Capture the cell that displays the provided text and extract its [X, Y] central coordinate. 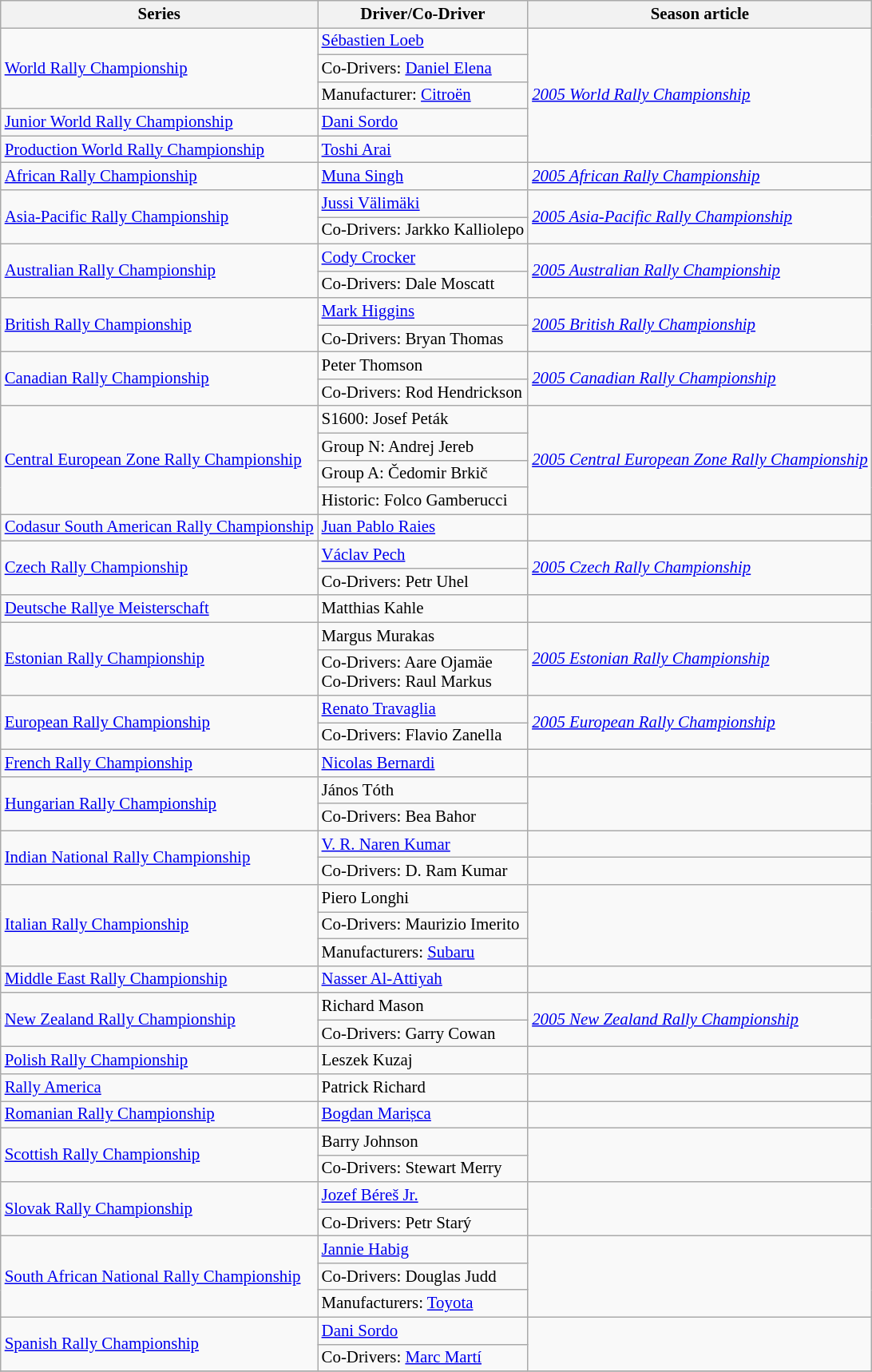
Hungarian Rally Championship [160, 803]
Scottish Rally Championship [160, 1155]
2005 Australian Rally Championship [700, 271]
2005 Estonian Rally Championship [700, 659]
South African National Rally Championship [160, 1277]
János Tóth [423, 790]
Co-Drivers: Maurizio Imerito [423, 926]
Bogdan Marișca [423, 1114]
Co-Drivers: Douglas Judd [423, 1276]
Czech Rally Championship [160, 569]
Deutsche Rallye Meisterschaft [160, 609]
Asia-Pacific Rally Championship [160, 217]
Nasser Al-Attiyah [423, 979]
Jozef Béreš Jr. [423, 1196]
2005 Canadian Rally Championship [700, 379]
British Rally Championship [160, 325]
Renato Travaglia [423, 709]
Group N: Andrej Jereb [423, 446]
Co-Drivers: D. Ram Kumar [423, 871]
Season article [700, 14]
Romanian Rally Championship [160, 1114]
Group A: Čedomir Brkič [423, 474]
Canadian Rally Championship [160, 379]
2005 World Rally Championship [700, 94]
2005 Asia-Pacific Rally Championship [700, 217]
Co-Drivers: Aare OjamäeCo-Drivers: Raul Markus [423, 672]
Muna Singh [423, 176]
2005 New Zealand Rally Championship [700, 1020]
Leszek Kuzaj [423, 1061]
Manufacturers: Subaru [423, 952]
Co-Drivers: Stewart Merry [423, 1168]
Indian National Rally Championship [160, 858]
2005 Central European Zone Rally Championship [700, 460]
Middle East Rally Championship [160, 979]
Toshi Arai [423, 149]
European Rally Championship [160, 723]
Mark Higgins [423, 311]
Matthias Kahle [423, 609]
Historic: Folco Gamberucci [423, 501]
Co-Drivers: Petr Uhel [423, 581]
Slovak Rally Championship [160, 1209]
Václav Pech [423, 555]
Australian Rally Championship [160, 271]
Junior World Rally Championship [160, 122]
Rally America [160, 1088]
Spanish Rally Championship [160, 1344]
Richard Mason [423, 1006]
Peter Thomson [423, 366]
Co-Drivers: Rod Hendrickson [423, 392]
Nicolas Bernardi [423, 763]
World Rally Championship [160, 68]
Production World Rally Championship [160, 149]
Co-Drivers: Flavio Zanella [423, 736]
New Zealand Rally Championship [160, 1020]
Italian Rally Championship [160, 926]
African Rally Championship [160, 176]
Barry Johnson [423, 1141]
Margus Murakas [423, 636]
Co-Drivers: Garry Cowan [423, 1033]
Co-Drivers: Petr Starý [423, 1223]
Juan Pablo Raies [423, 528]
Co-Drivers: Marc Martí [423, 1358]
Manufacturers: Toyota [423, 1303]
2005 British Rally Championship [700, 325]
S1600: Josef Peták [423, 419]
Sébastien Loeb [423, 41]
Driver/Co-Driver [423, 14]
2005 European Rally Championship [700, 723]
Co-Drivers: Bryan Thomas [423, 339]
Cody Crocker [423, 257]
Manufacturer: Citroën [423, 95]
Polish Rally Championship [160, 1061]
Codasur South American Rally Championship [160, 528]
Jannie Habig [423, 1250]
Jussi Välimäki [423, 204]
Co-Drivers: Dale Moscatt [423, 284]
French Rally Championship [160, 763]
Piero Longhi [423, 898]
2005 African Rally Championship [700, 176]
Patrick Richard [423, 1088]
Co-Drivers: Jarkko Kalliolepo [423, 230]
Series [160, 14]
V. R. Naren Kumar [423, 844]
Co-Drivers: Bea Bahor [423, 817]
2005 Czech Rally Championship [700, 569]
Central European Zone Rally Championship [160, 460]
Estonian Rally Championship [160, 659]
Co-Drivers: Daniel Elena [423, 68]
